Return [x, y] of the center of cell containing provided text 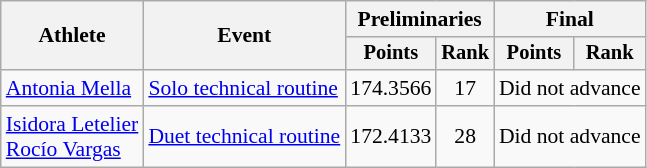
Solo technical routine [244, 88]
Preliminaries [420, 19]
Athlete [72, 36]
174.3566 [390, 88]
Duet technical routine [244, 136]
28 [465, 136]
Isidora Letelier Rocío Vargas [72, 136]
Antonia Mella [72, 88]
172.4133 [390, 136]
17 [465, 88]
Final [570, 19]
Event [244, 36]
